Output the [x, y] coordinate of the center of the cell containing the given text.  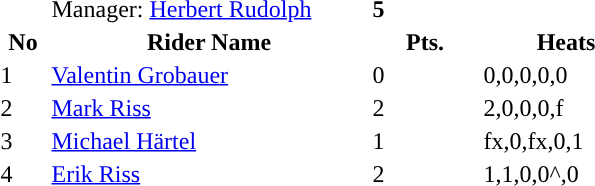
Rider Name [209, 42]
1 [425, 141]
Pts. [425, 42]
0 [425, 75]
Michael Härtel [209, 141]
2 [425, 108]
Mark Riss [209, 108]
Valentin Grobauer [209, 75]
